Extract the [X, Y] coordinate from the center of the cell holding the provided text.  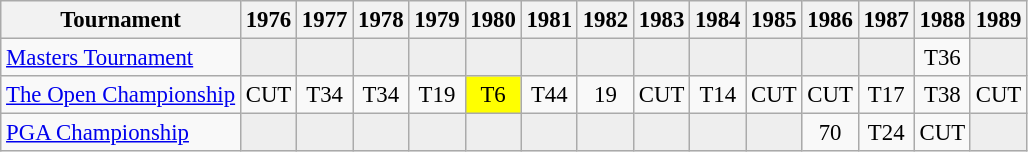
1976 [268, 20]
1985 [774, 20]
Masters Tournament [121, 58]
T17 [886, 95]
1983 [661, 20]
T19 [437, 95]
1981 [549, 20]
The Open Championship [121, 95]
1988 [942, 20]
T24 [886, 133]
T14 [718, 95]
1986 [830, 20]
T44 [549, 95]
1982 [605, 20]
T6 [493, 95]
PGA Championship [121, 133]
1989 [998, 20]
1979 [437, 20]
Tournament [121, 20]
19 [605, 95]
1987 [886, 20]
T38 [942, 95]
T36 [942, 58]
1977 [325, 20]
1978 [381, 20]
70 [830, 133]
1980 [493, 20]
1984 [718, 20]
